Return the (x, y) coordinate for the center point of the cell that contains the specified text.  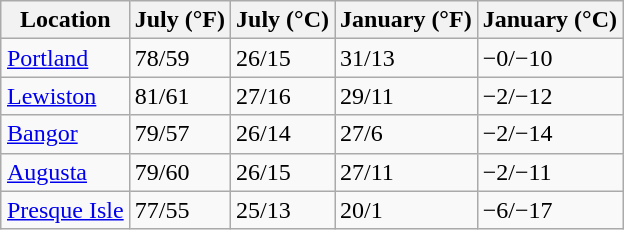
25/13 (283, 210)
−6/−17 (550, 210)
−0/−10 (550, 58)
27/6 (406, 134)
79/57 (180, 134)
Portland (65, 58)
79/60 (180, 172)
29/11 (406, 96)
Presque Isle (65, 210)
Bangor (65, 134)
31/13 (406, 58)
Augusta (65, 172)
−2/−12 (550, 96)
July (°F) (180, 20)
20/1 (406, 210)
January (°C) (550, 20)
27/11 (406, 172)
27/16 (283, 96)
−2/−14 (550, 134)
Lewiston (65, 96)
81/61 (180, 96)
78/59 (180, 58)
26/14 (283, 134)
77/55 (180, 210)
Location (65, 20)
July (°C) (283, 20)
−2/−11 (550, 172)
January (°F) (406, 20)
